Detect which cell encompasses the target text, then output its [X, Y] center coordinate. 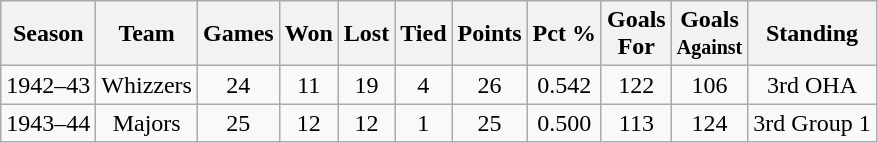
Games [238, 34]
24 [238, 85]
4 [424, 85]
3rd Group 1 [812, 123]
GoalsFor [636, 34]
Points [490, 34]
Season [48, 34]
Tied [424, 34]
Whizzers [147, 85]
0.500 [564, 123]
11 [308, 85]
124 [710, 123]
Majors [147, 123]
113 [636, 123]
1943–44 [48, 123]
106 [710, 85]
Lost [366, 34]
1 [424, 123]
Standing [812, 34]
Team [147, 34]
Pct % [564, 34]
0.542 [564, 85]
26 [490, 85]
1942–43 [48, 85]
Won [308, 34]
19 [366, 85]
GoalsAgainst [710, 34]
122 [636, 85]
3rd OHA [812, 85]
